Return [X, Y] of the center of cell containing provided text 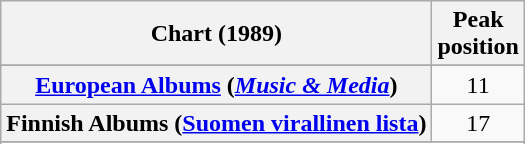
European Albums (Music & Media) [216, 85]
Peakposition [478, 34]
Finnish Albums (Suomen virallinen lista) [216, 123]
11 [478, 85]
17 [478, 123]
Chart (1989) [216, 34]
